Scan for the cell matching the given text and deliver its [X, Y] coordinate at center. 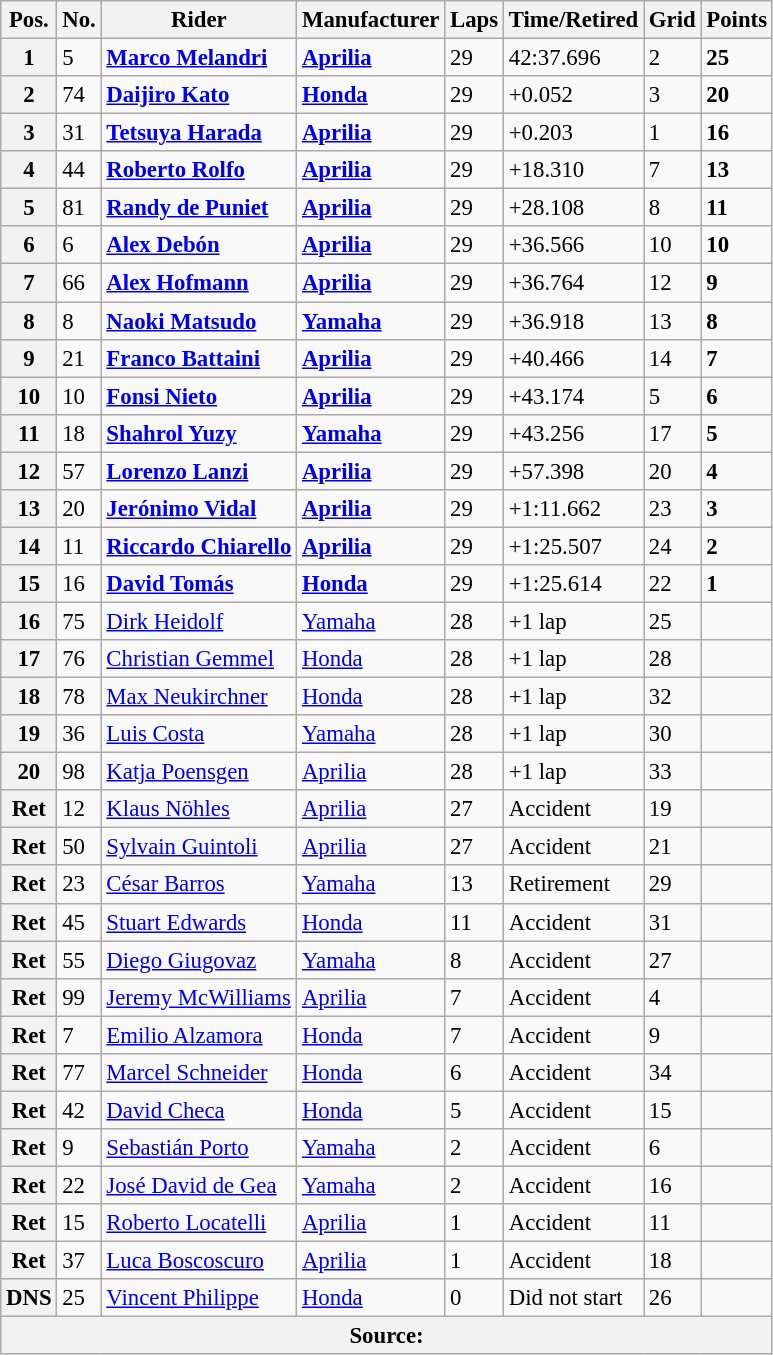
24 [672, 546]
Points [736, 20]
42:37.696 [573, 58]
+36.566 [573, 245]
Stuart Edwards [199, 922]
37 [79, 1261]
98 [79, 772]
Luis Costa [199, 734]
42 [79, 1110]
Marco Melandri [199, 58]
+0.203 [573, 133]
Luca Boscoscuro [199, 1261]
David Checa [199, 1110]
55 [79, 960]
+1:25.614 [573, 584]
81 [79, 208]
Klaus Nöhles [199, 809]
+0.052 [573, 95]
99 [79, 997]
Naoki Matsudo [199, 321]
+36.764 [573, 283]
César Barros [199, 885]
26 [672, 1298]
Daijiro Kato [199, 95]
77 [79, 1073]
Randy de Puniet [199, 208]
Max Neukirchner [199, 697]
50 [79, 847]
Franco Battaini [199, 358]
76 [79, 659]
Riccardo Chiarello [199, 546]
Roberto Locatelli [199, 1223]
36 [79, 734]
Grid [672, 20]
Shahrol Yuzy [199, 433]
Pos. [29, 20]
+43.174 [573, 396]
DNS [29, 1298]
34 [672, 1073]
66 [79, 283]
44 [79, 170]
Alex Hofmann [199, 283]
78 [79, 697]
Fonsi Nieto [199, 396]
Christian Gemmel [199, 659]
30 [672, 734]
Did not start [573, 1298]
+1:25.507 [573, 546]
+43.256 [573, 433]
45 [79, 922]
57 [79, 471]
Marcel Schneider [199, 1073]
32 [672, 697]
Dirk Heidolf [199, 621]
Laps [474, 20]
0 [474, 1298]
75 [79, 621]
Vincent Philippe [199, 1298]
+28.108 [573, 208]
José David de Gea [199, 1185]
Diego Giugovaz [199, 960]
Retirement [573, 885]
Emilio Alzamora [199, 1035]
Lorenzo Lanzi [199, 471]
Rider [199, 20]
+40.466 [573, 358]
Roberto Rolfo [199, 170]
No. [79, 20]
Tetsuya Harada [199, 133]
Manufacturer [371, 20]
Jerónimo Vidal [199, 509]
33 [672, 772]
Katja Poensgen [199, 772]
74 [79, 95]
Source: [387, 1336]
+57.398 [573, 471]
Sylvain Guintoli [199, 847]
+1:11.662 [573, 509]
Alex Debón [199, 245]
+18.310 [573, 170]
Time/Retired [573, 20]
+36.918 [573, 321]
Sebastián Porto [199, 1148]
David Tomás [199, 584]
Jeremy McWilliams [199, 997]
